Determine the [x, y] coordinate at the center of the cell enclosing the given text.  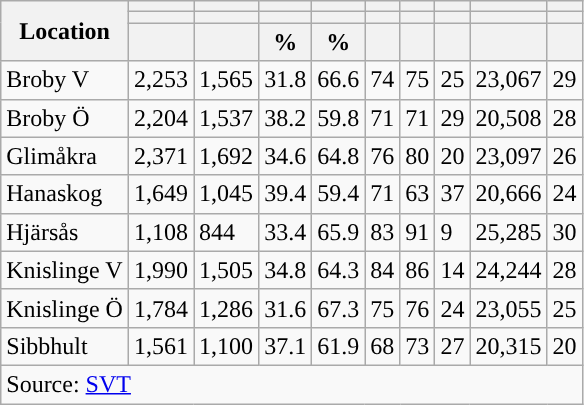
2,253 [160, 80]
Hanaskog [65, 194]
20,666 [508, 194]
31.8 [286, 80]
1,108 [160, 232]
1,100 [226, 346]
23,097 [508, 156]
9 [452, 232]
73 [418, 346]
67.3 [338, 308]
38.2 [286, 118]
Glimåkra [65, 156]
23,055 [508, 308]
Broby Ö [65, 118]
1,045 [226, 194]
64.3 [338, 270]
91 [418, 232]
83 [382, 232]
31.6 [286, 308]
Knislinge Ö [65, 308]
39.4 [286, 194]
Source: SVT [292, 384]
26 [564, 156]
Hjärsås [65, 232]
65.9 [338, 232]
86 [418, 270]
25,285 [508, 232]
37 [452, 194]
59.8 [338, 118]
20,315 [508, 346]
24,244 [508, 270]
Sibbhult [65, 346]
63 [418, 194]
Broby V [65, 80]
61.9 [338, 346]
844 [226, 232]
Knislinge V [65, 270]
84 [382, 270]
1,649 [160, 194]
1,990 [160, 270]
2,371 [160, 156]
20,508 [508, 118]
64.8 [338, 156]
1,561 [160, 346]
27 [452, 346]
2,204 [160, 118]
1,286 [226, 308]
14 [452, 270]
1,565 [226, 80]
74 [382, 80]
80 [418, 156]
1,505 [226, 270]
34.6 [286, 156]
37.1 [286, 346]
68 [382, 346]
1,692 [226, 156]
33.4 [286, 232]
66.6 [338, 80]
1,537 [226, 118]
59.4 [338, 194]
1,784 [160, 308]
34.8 [286, 270]
23,067 [508, 80]
30 [564, 232]
Location [65, 31]
